Identify which cell holds the provided text, then report its [X, Y] central coordinate. 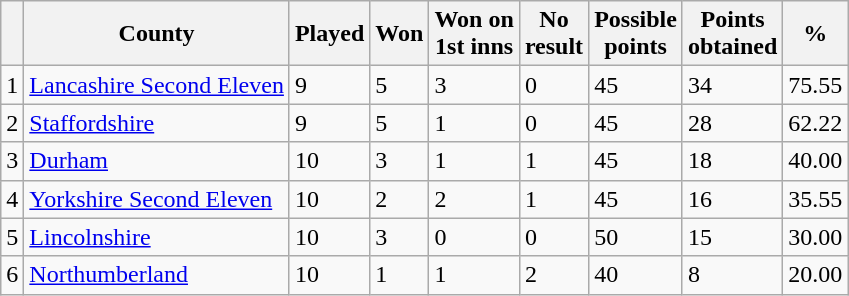
28 [732, 123]
18 [732, 161]
% [816, 34]
16 [732, 199]
40 [636, 275]
Pointsobtained [732, 34]
4 [12, 199]
15 [732, 237]
Lincolnshire [157, 237]
62.22 [816, 123]
75.55 [816, 85]
Won on1st inns [474, 34]
Noresult [554, 34]
Yorkshire Second Eleven [157, 199]
6 [12, 275]
50 [636, 237]
20.00 [816, 275]
35.55 [816, 199]
Northumberland [157, 275]
Durham [157, 161]
Played [329, 34]
40.00 [816, 161]
Staffordshire [157, 123]
34 [732, 85]
8 [732, 275]
30.00 [816, 237]
County [157, 34]
Possiblepoints [636, 34]
Won [400, 34]
Lancashire Second Eleven [157, 85]
